Find where the given text appears and provide that cell's center as (X, Y) coordinate. 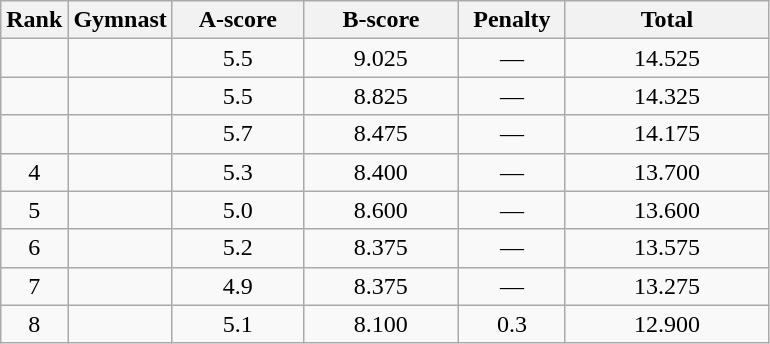
5.7 (238, 134)
A-score (238, 20)
8.400 (380, 172)
7 (34, 286)
8 (34, 324)
13.600 (666, 210)
14.325 (666, 96)
Total (666, 20)
13.575 (666, 248)
8.825 (380, 96)
14.525 (666, 58)
5 (34, 210)
5.3 (238, 172)
12.900 (666, 324)
9.025 (380, 58)
8.475 (380, 134)
5.2 (238, 248)
5.0 (238, 210)
Gymnast (120, 20)
8.600 (380, 210)
5.1 (238, 324)
4.9 (238, 286)
8.100 (380, 324)
Rank (34, 20)
0.3 (512, 324)
13.700 (666, 172)
14.175 (666, 134)
13.275 (666, 286)
Penalty (512, 20)
6 (34, 248)
B-score (380, 20)
4 (34, 172)
